Identify which cell holds the provided text, then report its (X, Y) central coordinate. 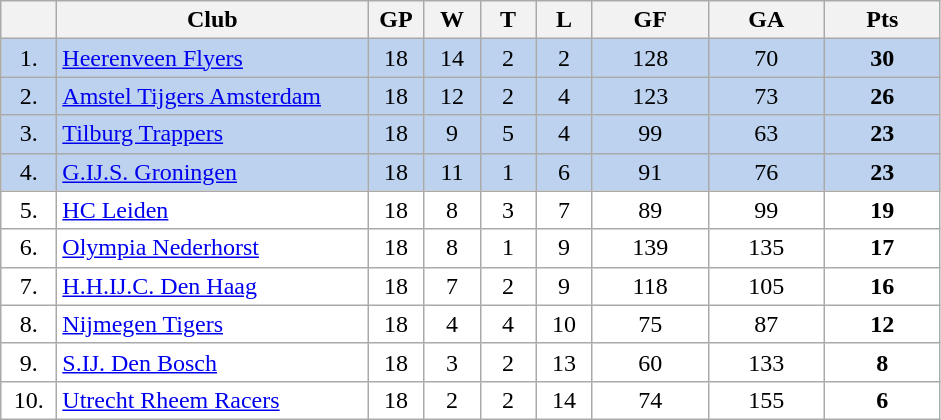
4. (29, 172)
70 (766, 58)
87 (766, 324)
10 (564, 324)
G.IJ.S. Groningen (212, 172)
11 (452, 172)
3. (29, 134)
10. (29, 400)
9. (29, 362)
139 (650, 248)
91 (650, 172)
Pts (882, 20)
Club (212, 20)
155 (766, 400)
8. (29, 324)
128 (650, 58)
5. (29, 210)
Olympia Nederhorst (212, 248)
7. (29, 286)
Nijmegen Tigers (212, 324)
1. (29, 58)
26 (882, 96)
L (564, 20)
W (452, 20)
GA (766, 20)
123 (650, 96)
S.IJ. Den Bosch (212, 362)
118 (650, 286)
73 (766, 96)
63 (766, 134)
5 (508, 134)
6. (29, 248)
76 (766, 172)
30 (882, 58)
75 (650, 324)
2. (29, 96)
135 (766, 248)
Amstel Tijgers Amsterdam (212, 96)
60 (650, 362)
89 (650, 210)
Utrecht Rheem Racers (212, 400)
13 (564, 362)
Heerenveen Flyers (212, 58)
Tilburg Trappers (212, 134)
105 (766, 286)
19 (882, 210)
H.H.IJ.C. Den Haag (212, 286)
16 (882, 286)
133 (766, 362)
GF (650, 20)
17 (882, 248)
74 (650, 400)
HC Leiden (212, 210)
GP (396, 20)
T (508, 20)
